Return the (x, y) coordinate for the center point of the cell that contains the specified text.  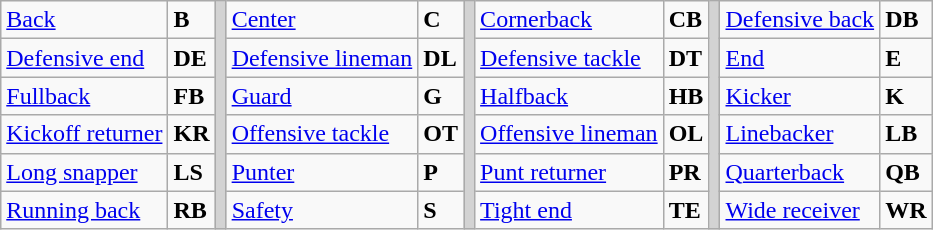
HB (686, 96)
Running back (84, 210)
DL (441, 58)
Offensive lineman (570, 134)
Wide receiver (800, 210)
Linebacker (800, 134)
P (441, 172)
RB (192, 210)
Long snapper (84, 172)
DB (906, 20)
Guard (322, 96)
Defensive end (84, 58)
Defensive lineman (322, 58)
PR (686, 172)
Defensive tackle (570, 58)
Quarterback (800, 172)
Back (84, 20)
OT (441, 134)
E (906, 58)
DE (192, 58)
KR (192, 134)
C (441, 20)
OL (686, 134)
CB (686, 20)
Fullback (84, 96)
LB (906, 134)
FB (192, 96)
QB (906, 172)
Defensive back (800, 20)
Kickoff returner (84, 134)
Halfback (570, 96)
WR (906, 210)
Punter (322, 172)
Center (322, 20)
Kicker (800, 96)
Safety (322, 210)
DT (686, 58)
TE (686, 210)
Cornerback (570, 20)
G (441, 96)
S (441, 210)
Punt returner (570, 172)
End (800, 58)
K (906, 96)
LS (192, 172)
B (192, 20)
Tight end (570, 210)
Offensive tackle (322, 134)
